For the text-containing cell, return its midpoint in [x, y] coordinate format. 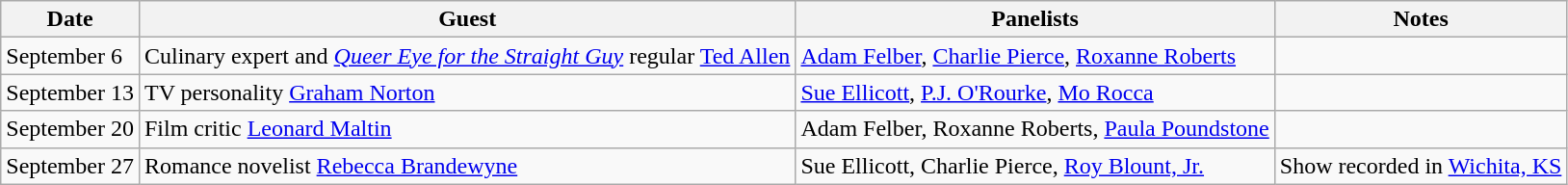
Show recorded in Wichita, KS [1421, 166]
Culinary expert and Queer Eye for the Straight Guy regular Ted Allen [466, 56]
September 27 [70, 166]
September 20 [70, 129]
September 13 [70, 92]
Film critic Leonard Maltin [466, 129]
Sue Ellicott, P.J. O'Rourke, Mo Rocca [1034, 92]
Adam Felber, Roxanne Roberts, Paula Poundstone [1034, 129]
Guest [466, 19]
September 6 [70, 56]
Sue Ellicott, Charlie Pierce, Roy Blount, Jr. [1034, 166]
TV personality Graham Norton [466, 92]
Notes [1421, 19]
Date [70, 19]
Adam Felber, Charlie Pierce, Roxanne Roberts [1034, 56]
Panelists [1034, 19]
Romance novelist Rebecca Brandewyne [466, 166]
